Detect which cell encompasses the target text, then output its [X, Y] center coordinate. 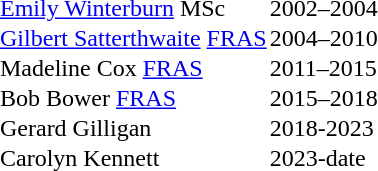
Bob Bower FRAS [134, 98]
2015–2018 [324, 98]
2018-2023 [324, 128]
Gerard Gilligan [134, 128]
2004–2010 [324, 38]
Gilbert Satterthwaite FRAS [134, 38]
Madeline Cox FRAS [134, 68]
2011–2015 [324, 68]
